Scan for the cell matching the given text and deliver its (X, Y) coordinate at center. 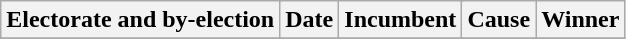
Winner (580, 20)
Incumbent (400, 20)
Date (310, 20)
Cause (499, 20)
Electorate and by-election (140, 20)
